Locate the cell with the specified text and output its [x, y] center coordinate. 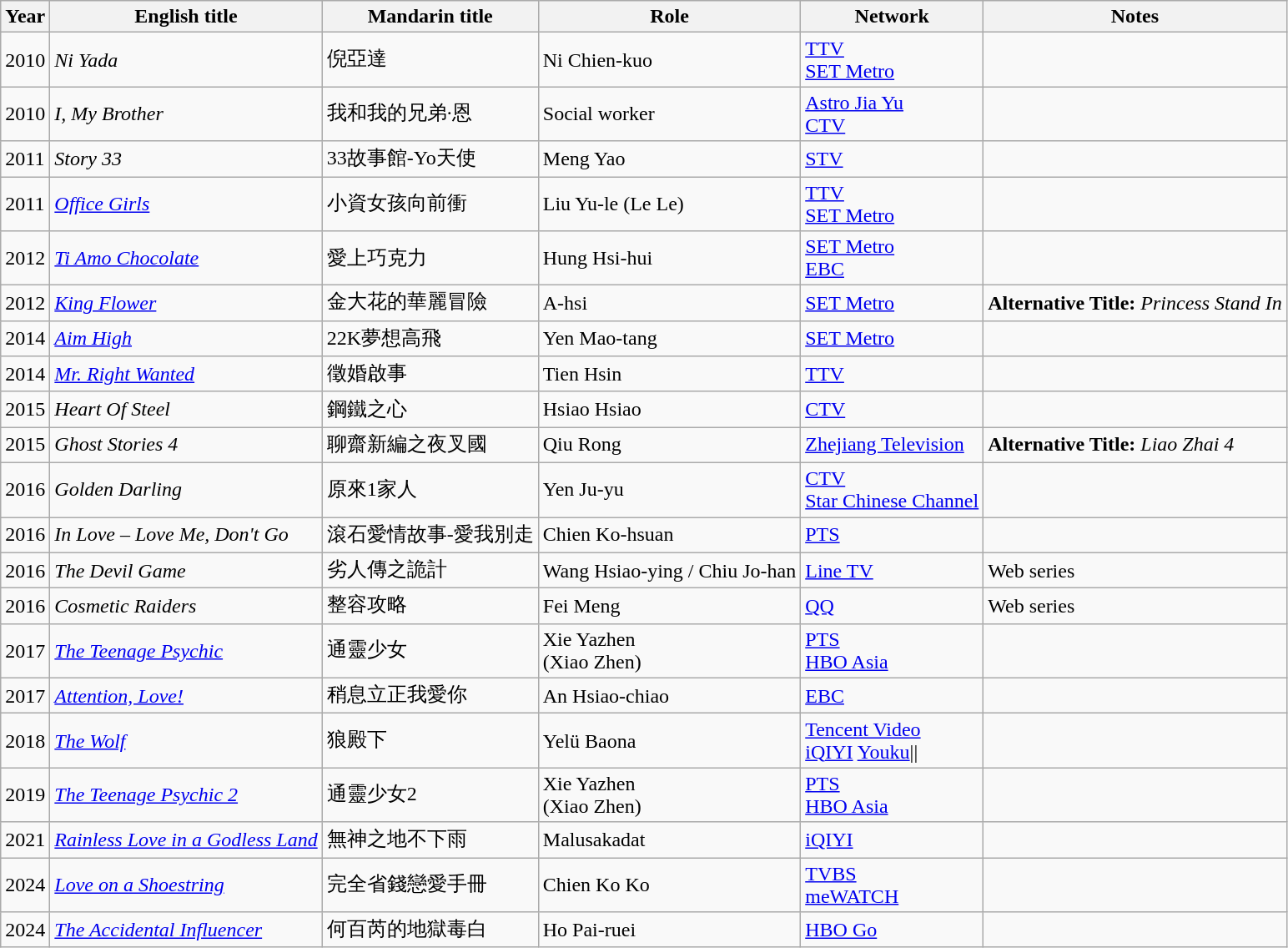
Alternative Title: Princess Stand In [1135, 304]
通靈少女 [430, 651]
Line TV [893, 571]
Wang Hsiao-ying / Chiu Jo-han [669, 571]
整容攻略 [430, 606]
Ho Pai-ruei [669, 930]
Liu Yu-le (Le Le) [669, 204]
何百芮的地獄毒白 [430, 930]
King Flower [186, 304]
Ghost Stories 4 [186, 446]
Social worker [669, 113]
狼殿下 [430, 741]
Aim High [186, 339]
Yelü Baona [669, 741]
Role [669, 17]
Meng Yao [669, 159]
Ni Yada [186, 60]
22K夢想高飛 [430, 339]
CTV [893, 409]
Mandarin title [430, 17]
稍息立正我愛你 [430, 696]
金大花的華麗冒險 [430, 304]
無神之地不下雨 [430, 840]
聊齋新編之夜叉國 [430, 446]
Heart Of Steel [186, 409]
Alternative Title: Liao Zhai 4 [1135, 446]
2019 [25, 794]
The Accidental Influencer [186, 930]
Ni Chien-kuo [669, 60]
Zhejiang Television [893, 446]
The Teenage Psychic 2 [186, 794]
Yen Ju-yu [669, 489]
In Love – Love Me, Don't Go [186, 536]
鋼鐵之心 [430, 409]
QQ [893, 606]
Notes [1135, 17]
Ti Amo Chocolate [186, 259]
TTV [893, 374]
English title [186, 17]
完全省錢戀愛手冊 [430, 885]
通靈少女2 [430, 794]
The Wolf [186, 741]
Chien Ko-hsuan [669, 536]
Yen Mao-tang [669, 339]
Office Girls [186, 204]
Malusakadat [669, 840]
CTVStar Chinese Channel [893, 489]
Tencent VideoiQIYI Youku|| [893, 741]
EBC [893, 696]
Hsiao Hsiao [669, 409]
Chien Ko Ko [669, 885]
Attention, Love! [186, 696]
滾石愛情故事-愛我別走 [430, 536]
Year [25, 17]
Cosmetic Raiders [186, 606]
STV [893, 159]
小資女孩向前衝 [430, 204]
PTS [893, 536]
33故事館-Yo天使 [430, 159]
Story 33 [186, 159]
劣人傳之詭計 [430, 571]
Mr. Right Wanted [186, 374]
An Hsiao-chiao [669, 696]
The Teenage Psychic [186, 651]
I, My Brother [186, 113]
徵婚啟事 [430, 374]
2018 [25, 741]
Rainless Love in a Godless Land [186, 840]
Fei Meng [669, 606]
Love on a Shoestring [186, 885]
原來1家人 [430, 489]
iQIYI [893, 840]
Network [893, 17]
HBO Go [893, 930]
Hung Hsi-hui [669, 259]
倪亞達 [430, 60]
2021 [25, 840]
Tien Hsin [669, 374]
Qiu Rong [669, 446]
Golden Darling [186, 489]
我和我的兄弟·恩 [430, 113]
SET MetroEBC [893, 259]
The Devil Game [186, 571]
A-hsi [669, 304]
TVBSmeWATCH [893, 885]
Astro Jia YuCTV [893, 113]
愛上巧克力 [430, 259]
